Search for the cell housing the specified text and yield its (x, y) center coordinate. 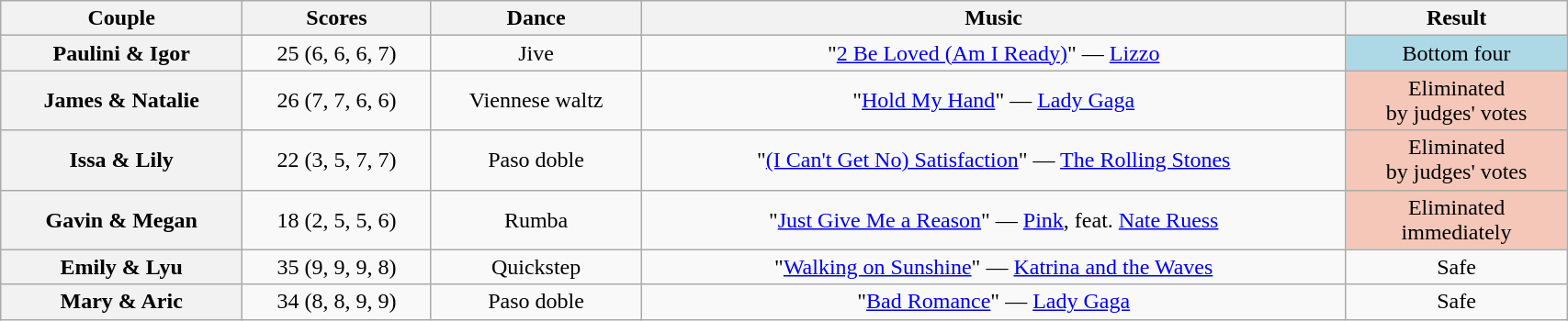
Dance (536, 18)
"(I Can't Get No) Satisfaction" — The Rolling Stones (994, 160)
"Walking on Sunshine" — Katrina and the Waves (994, 267)
Rumba (536, 220)
Couple (121, 18)
Music (994, 18)
Eliminatedimmediately (1456, 220)
Paulini & Igor (121, 53)
22 (3, 5, 7, 7) (337, 160)
"Just Give Me a Reason" — Pink, feat. Nate Ruess (994, 220)
18 (2, 5, 5, 6) (337, 220)
Quickstep (536, 267)
"2 Be Loved (Am I Ready)" — Lizzo (994, 53)
Viennese waltz (536, 101)
Issa & Lily (121, 160)
35 (9, 9, 9, 8) (337, 267)
"Bad Romance" — Lady Gaga (994, 302)
Emily & Lyu (121, 267)
"Hold My Hand" — Lady Gaga (994, 101)
Jive (536, 53)
Result (1456, 18)
Bottom four (1456, 53)
Scores (337, 18)
26 (7, 7, 6, 6) (337, 101)
Gavin & Megan (121, 220)
Mary & Aric (121, 302)
25 (6, 6, 6, 7) (337, 53)
James & Natalie (121, 101)
34 (8, 8, 9, 9) (337, 302)
